Find where the given text appears and provide that cell's center as (X, Y) coordinate. 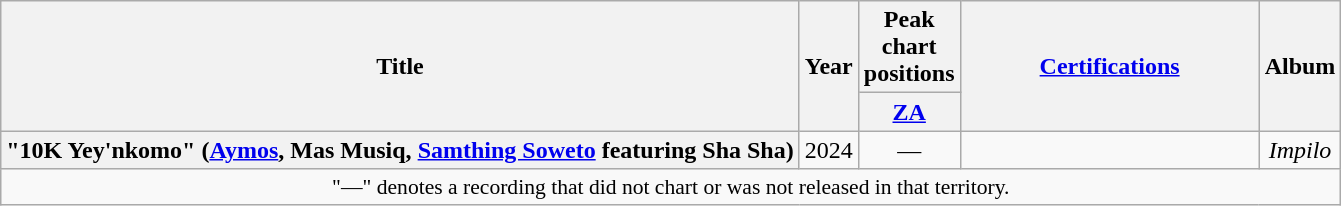
Album (1300, 66)
"10K Yey'nkomo" (Aymos, Mas Musiq, Samthing Soweto featuring Sha Sha) (400, 150)
ZA (909, 112)
Impilo (1300, 150)
Year (828, 66)
— (909, 150)
"—" denotes a recording that did not chart or was not released in that territory. (671, 187)
Title (400, 66)
Certifications (1110, 66)
Peak chart positions (909, 47)
2024 (828, 150)
